Pinpoint the cell where the given text exists, returning its [X, Y] midpoint coordinate. 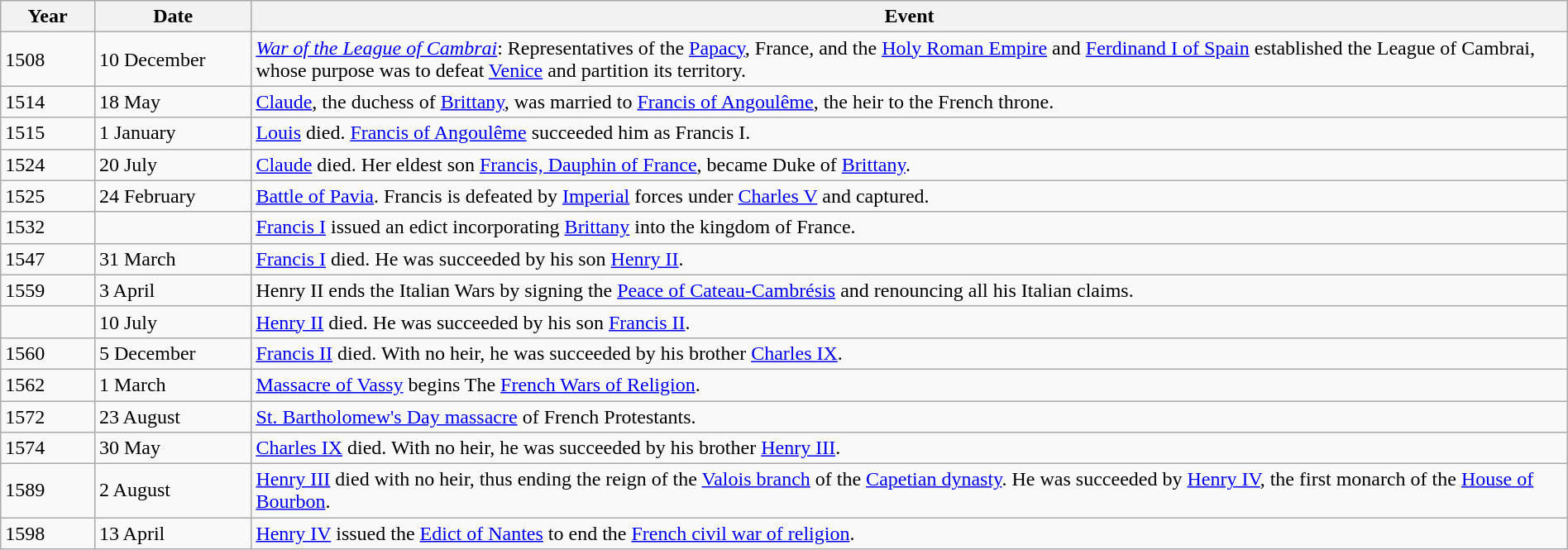
1562 [48, 385]
1508 [48, 60]
1547 [48, 259]
Francis II died. With no heir, he was succeeded by his brother Charles IX. [910, 353]
18 May [172, 102]
Year [48, 17]
2 August [172, 491]
1574 [48, 448]
Charles IX died. With no heir, he was succeeded by his brother Henry III. [910, 448]
Louis died. Francis of Angoulême succeeded him as Francis I. [910, 133]
Battle of Pavia. Francis is defeated by Imperial forces under Charles V and captured. [910, 196]
Henry II ends the Italian Wars by signing the Peace of Cateau-Cambrésis and renouncing all his Italian claims. [910, 290]
Claude died. Her eldest son Francis, Dauphin of France, became Duke of Brittany. [910, 165]
Date [172, 17]
Massacre of Vassy begins The French Wars of Religion. [910, 385]
Claude, the duchess of Brittany, was married to Francis of Angoulême, the heir to the French throne. [910, 102]
1525 [48, 196]
Francis I issued an edict incorporating Brittany into the kingdom of France. [910, 227]
24 February [172, 196]
Henry II died. He was succeeded by his son Francis II. [910, 322]
1 March [172, 385]
31 March [172, 259]
1514 [48, 102]
10 December [172, 60]
3 April [172, 290]
30 May [172, 448]
5 December [172, 353]
1 January [172, 133]
1598 [48, 533]
1560 [48, 353]
23 August [172, 416]
1559 [48, 290]
10 July [172, 322]
1532 [48, 227]
1572 [48, 416]
20 July [172, 165]
13 April [172, 533]
Francis I died. He was succeeded by his son Henry II. [910, 259]
St. Bartholomew's Day massacre of French Protestants. [910, 416]
Event [910, 17]
1589 [48, 491]
1524 [48, 165]
Henry IV issued the Edict of Nantes to end the French civil war of religion. [910, 533]
1515 [48, 133]
